Capture the cell that displays the provided text and extract its (X, Y) central coordinate. 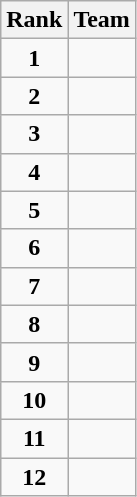
4 (34, 172)
1 (34, 58)
10 (34, 400)
3 (34, 134)
6 (34, 248)
9 (34, 362)
Team (102, 20)
2 (34, 96)
7 (34, 286)
11 (34, 438)
12 (34, 477)
5 (34, 210)
Rank (34, 20)
8 (34, 324)
